Determine the [x, y] coordinate at the center of the cell enclosing the given text.  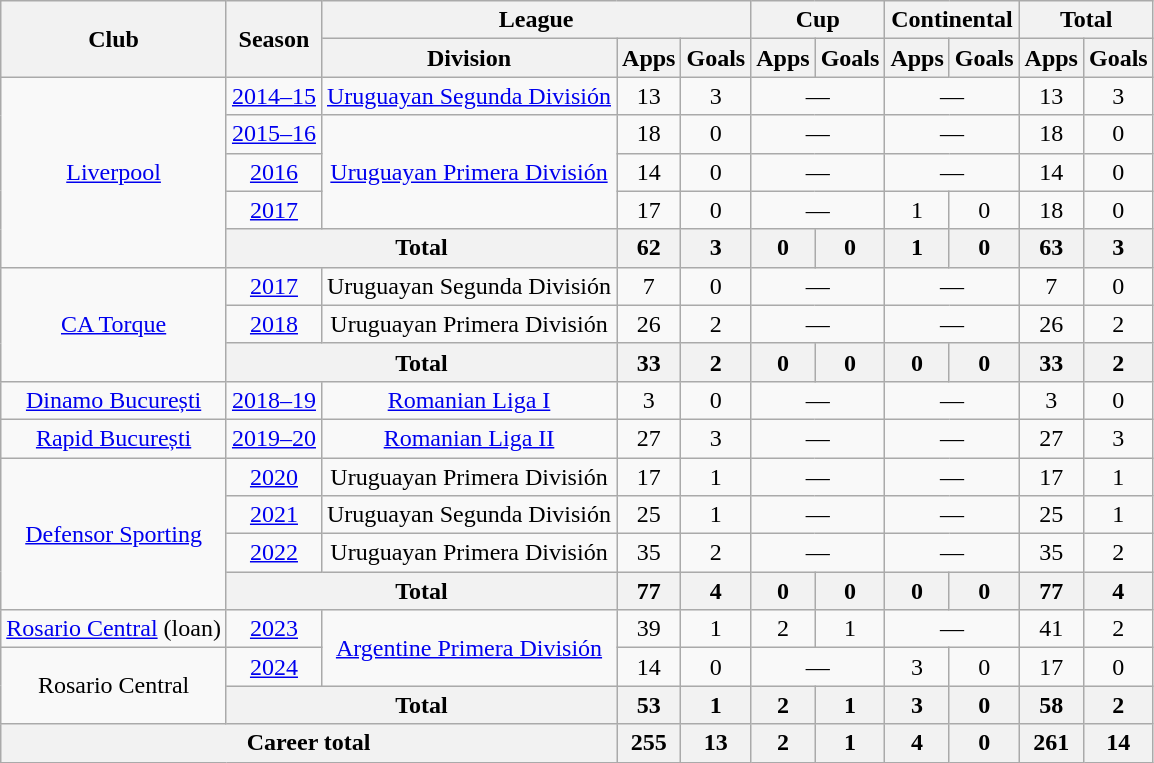
255 [649, 743]
39 [649, 629]
Rosario Central (loan) [114, 629]
Argentine Primera División [468, 648]
Defensor Sporting [114, 534]
2023 [274, 629]
Division [468, 58]
Dinamo București [114, 400]
41 [1051, 629]
2014–15 [274, 96]
Season [274, 39]
Romanian Liga II [468, 438]
Cup [818, 20]
53 [649, 705]
Career total [309, 743]
League [536, 20]
2015–16 [274, 134]
62 [649, 248]
2019–20 [274, 438]
Rosario Central [114, 686]
Club [114, 39]
2016 [274, 172]
Rapid București [114, 438]
Romanian Liga I [468, 400]
2022 [274, 553]
2021 [274, 515]
2020 [274, 477]
58 [1051, 705]
CA Torque [114, 324]
261 [1051, 743]
2018–19 [274, 400]
Continental [952, 20]
Liverpool [114, 172]
63 [1051, 248]
2024 [274, 667]
2018 [274, 324]
